Detect which cell encompasses the target text, then output its [x, y] center coordinate. 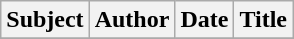
Subject [45, 20]
Date [204, 20]
Title [264, 20]
Author [132, 20]
